Capture the cell that displays the provided text and extract its (x, y) central coordinate. 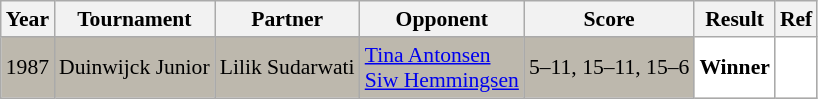
1987 (28, 68)
Year (28, 19)
Ref (796, 19)
Score (609, 19)
Partner (288, 19)
Opponent (442, 19)
Lilik Sudarwati (288, 68)
5–11, 15–11, 15–6 (609, 68)
Tina Antonsen Siw Hemmingsen (442, 68)
Tournament (134, 19)
Duinwijck Junior (134, 68)
Result (734, 19)
Winner (734, 68)
